Identify which cell holds the provided text, then report its [X, Y] central coordinate. 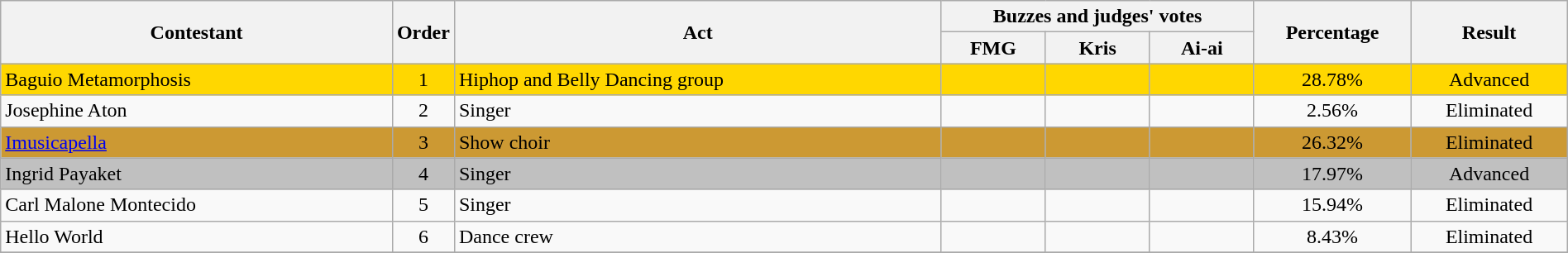
2 [423, 111]
6 [423, 236]
Ingrid Payaket [197, 174]
Carl Malone Montecido [197, 205]
4 [423, 174]
2.56% [1331, 111]
15.94% [1331, 205]
Kris [1097, 48]
Buzzes and judges' votes [1097, 17]
28.78% [1331, 79]
26.32% [1331, 142]
Hello World [197, 236]
Result [1489, 32]
17.97% [1331, 174]
Dance crew [697, 236]
FMG [993, 48]
Ai-ai [1202, 48]
1 [423, 79]
Percentage [1331, 32]
Contestant [197, 32]
Act [697, 32]
Imusicapella [197, 142]
Show choir [697, 142]
5 [423, 205]
3 [423, 142]
Hiphop and Belly Dancing group [697, 79]
Baguio Metamorphosis [197, 79]
Josephine Aton [197, 111]
8.43% [1331, 236]
Order [423, 32]
